Capture the cell that displays the provided text and extract its (X, Y) central coordinate. 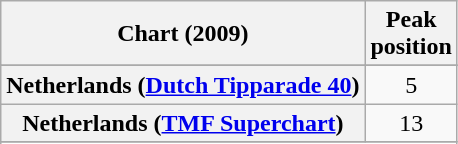
Chart (2009) (183, 34)
Netherlands (Dutch Tipparade 40) (183, 85)
13 (411, 123)
Netherlands (TMF Superchart) (183, 123)
Peakposition (411, 34)
5 (411, 85)
